Search for the cell housing the specified text and yield its [x, y] center coordinate. 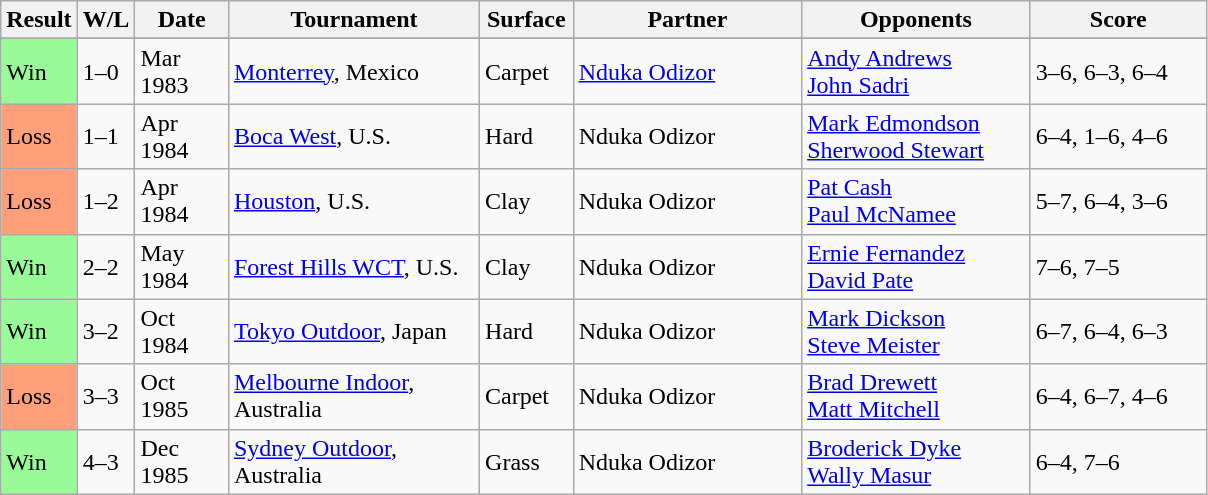
Dec 1985 [182, 462]
Melbourne Indoor, Australia [354, 396]
Houston, U.S. [354, 202]
Grass [527, 462]
3–2 [106, 332]
Mark Edmondson Sherwood Stewart [916, 136]
Ernie Fernandez David Pate [916, 266]
5–7, 6–4, 3–6 [1118, 202]
Oct 1984 [182, 332]
3–3 [106, 396]
Monterrey, Mexico [354, 72]
Tournament [354, 20]
1–0 [106, 72]
Tokyo Outdoor, Japan [354, 332]
Pat Cash Paul McNamee [916, 202]
Broderick Dyke Wally Masur [916, 462]
Surface [527, 20]
Oct 1985 [182, 396]
W/L [106, 20]
Brad Drewett Matt Mitchell [916, 396]
6–7, 6–4, 6–3 [1118, 332]
Mark Dickson Steve Meister [916, 332]
1–2 [106, 202]
3–6, 6–3, 6–4 [1118, 72]
1–1 [106, 136]
6–4, 6–7, 4–6 [1118, 396]
Score [1118, 20]
2–2 [106, 266]
Mar 1983 [182, 72]
Forest Hills WCT, U.S. [354, 266]
6–4, 7–6 [1118, 462]
May 1984 [182, 266]
Boca West, U.S. [354, 136]
Date [182, 20]
Sydney Outdoor, Australia [354, 462]
4–3 [106, 462]
Andy Andrews John Sadri [916, 72]
Partner [688, 20]
Result [39, 20]
7–6, 7–5 [1118, 266]
6–4, 1–6, 4–6 [1118, 136]
Opponents [916, 20]
